Detect which cell encompasses the target text, then output its [X, Y] center coordinate. 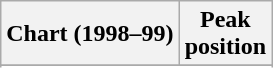
Chart (1998–99) [90, 34]
Peakposition [225, 34]
